Capture the cell that displays the provided text and extract its (X, Y) central coordinate. 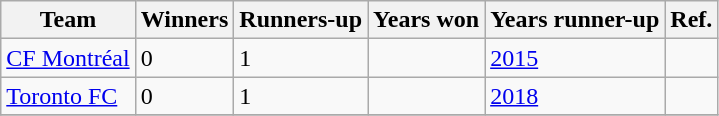
Years runner-up (575, 20)
Toronto FC (68, 96)
Ref. (692, 20)
Runners-up (301, 20)
Years won (426, 20)
Team (68, 20)
Winners (184, 20)
CF Montréal (68, 58)
2015 (575, 58)
2018 (575, 96)
